Provide the [x, y] coordinate of the cell's center where the given text is located.  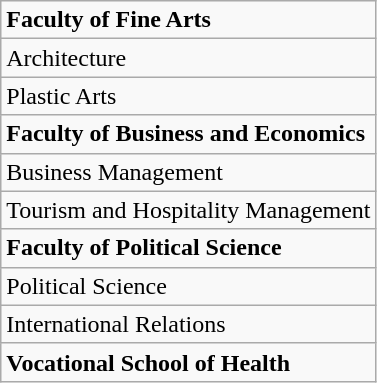
Vocational School of Health [188, 362]
Faculty of Political Science [188, 248]
Faculty of Fine Arts [188, 20]
International Relations [188, 324]
Plastic Arts [188, 96]
Political Science [188, 286]
Architecture [188, 58]
Faculty of Business and Economics [188, 134]
Tourism and Hospitality Management [188, 210]
Business Management [188, 172]
